Pinpoint the cell where the given text exists, returning its [x, y] midpoint coordinate. 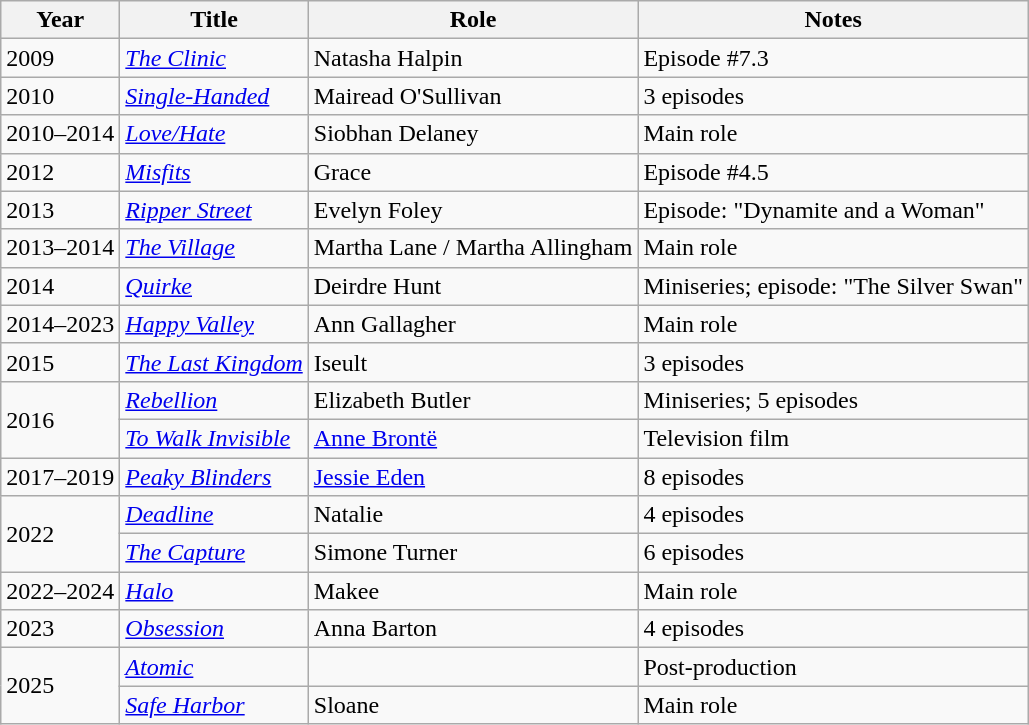
Ripper Street [214, 210]
2010–2014 [60, 134]
Year [60, 20]
Love/Hate [214, 134]
2013 [60, 210]
2013–2014 [60, 248]
To Walk Invisible [214, 438]
Anne Brontë [473, 438]
Sloane [473, 705]
Iseult [473, 362]
Halo [214, 591]
Quirke [214, 286]
2012 [60, 172]
Happy Valley [214, 324]
Post-production [834, 667]
Episode: "Dynamite and a Woman" [834, 210]
Siobhan Delaney [473, 134]
Anna Barton [473, 629]
Martha Lane / Martha Allingham [473, 248]
2015 [60, 362]
The Last Kingdom [214, 362]
Atomic [214, 667]
Miniseries; episode: "The Silver Swan" [834, 286]
Notes [834, 20]
6 episodes [834, 553]
Elizabeth Butler [473, 400]
Deirdre Hunt [473, 286]
2017–2019 [60, 477]
2014 [60, 286]
2014–2023 [60, 324]
2010 [60, 96]
Single-Handed [214, 96]
Deadline [214, 515]
Rebellion [214, 400]
Grace [473, 172]
2023 [60, 629]
Title [214, 20]
Natasha Halpin [473, 58]
Misfits [214, 172]
Obsession [214, 629]
Natalie [473, 515]
Safe Harbor [214, 705]
8 episodes [834, 477]
2025 [60, 686]
Peaky Blinders [214, 477]
Television film [834, 438]
Mairead O'Sullivan [473, 96]
Miniseries; 5 episodes [834, 400]
The Village [214, 248]
2022 [60, 534]
Ann Gallagher [473, 324]
Jessie Eden [473, 477]
Simone Turner [473, 553]
2009 [60, 58]
The Capture [214, 553]
Role [473, 20]
Episode #7.3 [834, 58]
Makee [473, 591]
Evelyn Foley [473, 210]
The Clinic [214, 58]
2016 [60, 419]
2022–2024 [60, 591]
Episode #4.5 [834, 172]
